Pinpoint the cell where the given text exists, returning its [x, y] midpoint coordinate. 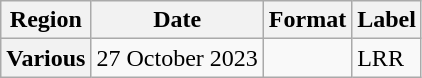
27 October 2023 [177, 58]
Region [46, 20]
Date [177, 20]
Various [46, 58]
Label [387, 20]
LRR [387, 58]
Format [307, 20]
